Identify which cell holds the provided text, then report its [x, y] central coordinate. 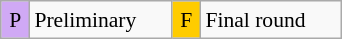
P [15, 20]
Final round [270, 20]
Preliminary [100, 20]
F [186, 20]
